Return (X, Y) of the center of cell containing provided text 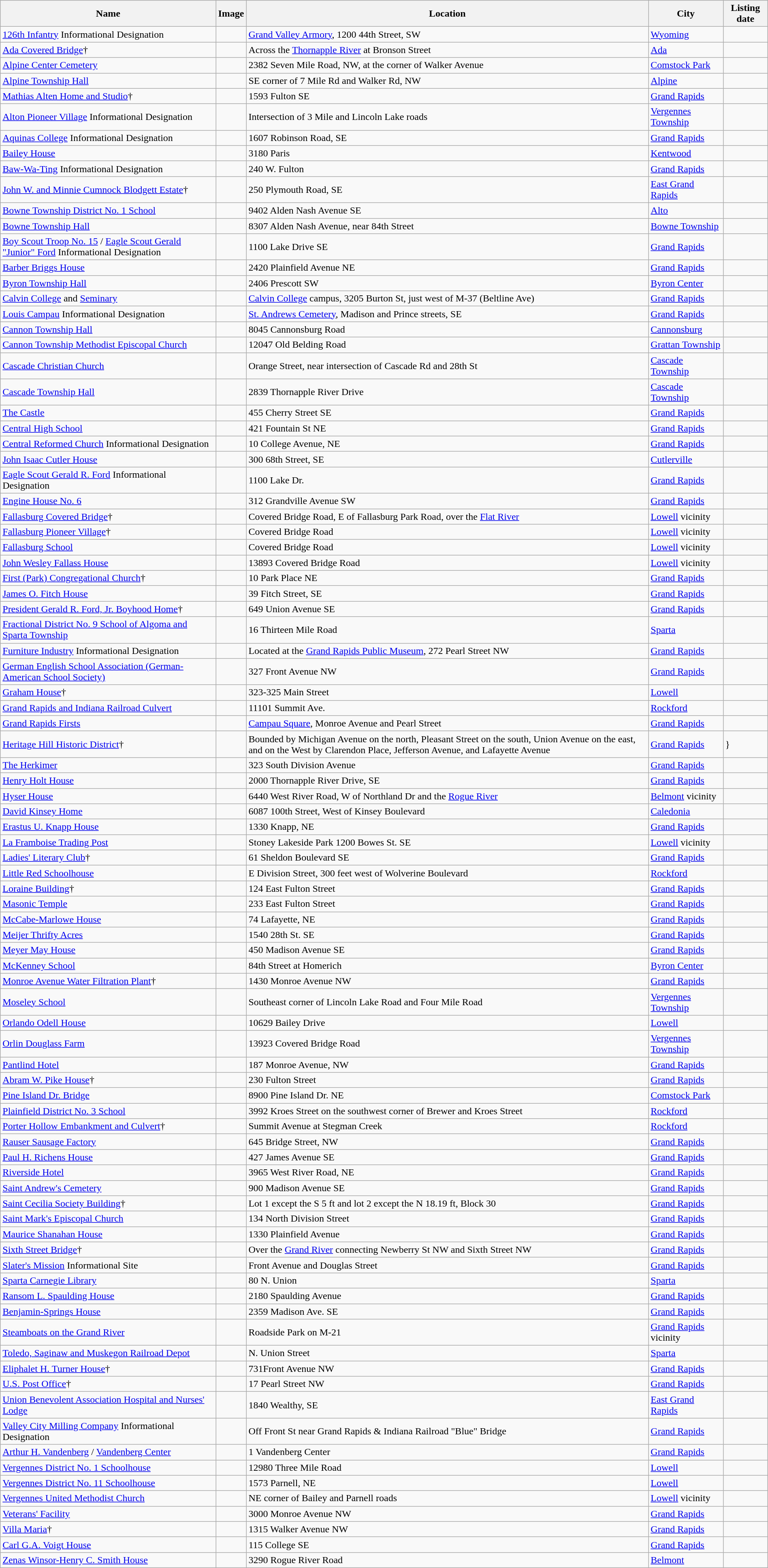
Vergennes United Methodist Church (108, 1498)
Cutlerville (686, 459)
1315 Walker Avenue NW (447, 1529)
Heritage Hill Historic District† (108, 744)
Belmont vicinity (686, 796)
Location (447, 14)
Valley City Milling Company Informational Designation (108, 1431)
240 W. Fulton (447, 169)
NE corner of Bailey and Parnell roads (447, 1498)
McKenney School (108, 966)
3290 Rogue River Road (447, 1560)
3992 Kroes Street on the southwest corner of Brewer and Kroes Street (447, 1111)
Lot 1 except the S 5 ft and lot 2 except the N 18.19 ft, Block 30 (447, 1203)
Grand Rapids vicinity (686, 1332)
SE corner of 7 Mile Rd and Walker Rd, NW (447, 81)
Alpine (686, 81)
Grand Valley Armory, 1200 44th Street, SW (447, 34)
Grattan Township (686, 345)
2382 Seven Mile Road, NW, at the corner of Walker Avenue (447, 65)
8307 Alden Nash Avenue, near 84th Street (447, 226)
Barber Briggs House (108, 268)
Cannon Township Hall (108, 329)
2180 Spaulding Avenue (447, 1296)
Campau Square, Monroe Avenue and Pearl Street (447, 723)
Loraine Building† (108, 889)
Cannon Township Methodist Episcopal Church (108, 345)
2839 Thornapple River Drive (447, 392)
Louis Campau Informational Designation (108, 314)
3965 West River Road, NE (447, 1173)
German English School Association (German-American School Society) (108, 672)
Monroe Avenue Water Filtration Plant† (108, 981)
Paul H. Richens House (108, 1157)
La Framboise Trading Post (108, 842)
Sixth Street Bridge† (108, 1250)
Sparta Carnegie Library (108, 1280)
Cascade Township Hall (108, 392)
11101 Summit Ave. (447, 708)
Alto (686, 210)
323 South Division Avenue (447, 765)
Pine Island Dr. Bridge (108, 1096)
Meyer May House (108, 950)
1 Vandenberg Center (447, 1452)
Zenas Winsor-Henry C. Smith House (108, 1560)
Graham House† (108, 692)
The Herkimer (108, 765)
Orlando Odell House (108, 1023)
N. Union Street (447, 1353)
Bowne Township District No. 1 School (108, 210)
1330 Knapp, NE (447, 827)
1607 Robinson Road, SE (447, 138)
455 Cherry Street SE (447, 413)
300 68th Street, SE (447, 459)
Engine House No. 6 (108, 501)
Grand Rapids and Indiana Railroad Culvert (108, 708)
Porter Hollow Embankment and Culvert† (108, 1126)
Bailey House (108, 153)
John Isaac Cutler House (108, 459)
Furniture Industry Informational Designation (108, 651)
Alpine Center Cemetery (108, 65)
1593 Fulton SE (447, 96)
450 Madison Avenue SE (447, 950)
124 East Fulton Street (447, 889)
1100 Lake Drive SE (447, 247)
Steamboats on the Grand River (108, 1332)
Name (108, 14)
731Front Avenue NW (447, 1369)
Riverside Hotel (108, 1173)
Ladies' Literary Club† (108, 858)
Moseley School (108, 1002)
Fallasburg Pioneer Village† (108, 532)
Kentwood (686, 153)
The Castle (108, 413)
John W. and Minnie Cumnock Blodgett Estate† (108, 190)
6087 100th Street, West of Kinsey Boulevard (447, 812)
134 North Division Street (447, 1219)
39 Fitch Street, SE (447, 594)
Located at the Grand Rapids Public Museum, 272 Pearl Street NW (447, 651)
74 Lafayette, NE (447, 919)
13893 Covered Bridge Road (447, 563)
12980 Three Mile Road (447, 1468)
Summit Avenue at Stegman Creek (447, 1126)
Central Reformed Church Informational Designation (108, 444)
Hyser House (108, 796)
Ransom L. Spaulding House (108, 1296)
Cascade Christian Church (108, 365)
Caledonia (686, 812)
Veterans' Facility (108, 1514)
Off Front St near Grand Rapids & Indiana Railroad "Blue" Bridge (447, 1431)
1330 Plainfield Avenue (447, 1234)
First (Park) Congregational Church† (108, 578)
Aquinas College Informational Designation (108, 138)
Boy Scout Troop No. 15 / Eagle Scout Gerald "Junior" Ford Informational Designation (108, 247)
U.S. Post Office† (108, 1384)
Henry Holt House (108, 780)
Union Benevolent Association Hospital and Nurses' Lodge (108, 1405)
Image (231, 14)
323-325 Main Street (447, 692)
3180 Paris (447, 153)
Abram W. Pike House† (108, 1080)
Erastus U. Knapp House (108, 827)
Mathias Alten Home and Studio† (108, 96)
Calvin College campus, 3205 Burton St, just west of M-37 (Beltline Ave) (447, 299)
Pantlind Hotel (108, 1064)
Slater's Mission Informational Site (108, 1265)
Covered Bridge Road, E of Fallasburg Park Road, over the Flat River (447, 517)
Ada Covered Bridge† (108, 50)
230 Fulton Street (447, 1080)
250 Plymouth Road, SE (447, 190)
Fractional District No. 9 School of Algoma and Sparta Township (108, 630)
8045 Cannonsburg Road (447, 329)
Stoney Lakeside Park 1200 Bowes St. SE (447, 842)
126th Infantry Informational Designation (108, 34)
Meijer Thrifty Acres (108, 935)
645 Bridge Street, NW (447, 1142)
Alpine Township Hall (108, 81)
Carl G.A. Voigt House (108, 1545)
Baw-Wa-Ting Informational Designation (108, 169)
Benjamin-Springs House (108, 1312)
312 Grandville Avenue SW (447, 501)
Grand Rapids Firsts (108, 723)
Fallasburg Covered Bridge† (108, 517)
421 Fountain St NE (447, 428)
President Gerald R. Ford, Jr. Boyhood Home† (108, 609)
16 Thirteen Mile Road (447, 630)
3000 Monroe Avenue NW (447, 1514)
8900 Pine Island Dr. NE (447, 1096)
1100 Lake Dr. (447, 480)
St. Andrews Cemetery, Madison and Prince streets, SE (447, 314)
649 Union Avenue SE (447, 609)
17 Pearl Street NW (447, 1384)
327 Front Avenue NW (447, 672)
2406 Prescott SW (447, 283)
6440 West River Road, W of Northland Dr and the Rogue River (447, 796)
2420 Plainfield Avenue NE (447, 268)
Cannonsburg (686, 329)
2000 Thornapple River Drive, SE (447, 780)
Front Avenue and Douglas Street (447, 1265)
City (686, 14)
84th Street at Homerich (447, 966)
Eagle Scout Gerald R. Ford Informational Designation (108, 480)
Plainfield District No. 3 School (108, 1111)
233 East Fulton Street (447, 904)
12047 Old Belding Road (447, 345)
1840 Wealthy, SE (447, 1405)
Fallasburg School (108, 547)
61 Sheldon Boulevard SE (447, 858)
1430 Monroe Avenue NW (447, 981)
E Division Street, 300 feet west of Wolverine Boulevard (447, 873)
Roadside Park on M-21 (447, 1332)
9402 Alden Nash Avenue SE (447, 210)
1540 28th St. SE (447, 935)
Ada (686, 50)
Listing date (745, 14)
10 Park Place NE (447, 578)
Alton Pioneer Village Informational Designation (108, 117)
John Wesley Fallass House (108, 563)
Masonic Temple (108, 904)
Southeast corner of Lincoln Lake Road and Four Mile Road (447, 1002)
Eliphalet H. Turner House† (108, 1369)
Rauser Sausage Factory (108, 1142)
Belmont (686, 1560)
Across the Thornapple River at Bronson Street (447, 50)
Arthur H. Vandenberg / Vandenberg Center (108, 1452)
} (745, 744)
13923 Covered Bridge Road (447, 1044)
10629 Bailey Drive (447, 1023)
Saint Mark's Episcopal Church (108, 1219)
Saint Andrew's Cemetery (108, 1188)
Byron Township Hall (108, 283)
Over the Grand River connecting Newberry St NW and Sixth Street NW (447, 1250)
Vergennes District No. 1 Schoolhouse (108, 1468)
187 Monroe Avenue, NW (447, 1064)
McCabe-Marlowe House (108, 919)
80 N. Union (447, 1280)
115 College SE (447, 1545)
2359 Madison Ave. SE (447, 1312)
Intersection of 3 Mile and Lincoln Lake roads (447, 117)
Orange Street, near intersection of Cascade Rd and 28th St (447, 365)
Little Red Schoolhouse (108, 873)
Maurice Shanahan House (108, 1234)
900 Madison Avenue SE (447, 1188)
10 College Avenue, NE (447, 444)
James O. Fitch House (108, 594)
Vergennes District No. 11 Schoolhouse (108, 1483)
Saint Cecilia Society Building† (108, 1203)
1573 Parnell, NE (447, 1483)
Orlin Douglass Farm (108, 1044)
Toledo, Saginaw and Muskegon Railroad Depot (108, 1353)
427 James Avenue SE (447, 1157)
Bowne Township Hall (108, 226)
Villa Maria† (108, 1529)
David Kinsey Home (108, 812)
Wyoming (686, 34)
Calvin College and Seminary (108, 299)
Central High School (108, 428)
Bowne Township (686, 226)
